Return (x, y) of the center of cell containing provided text 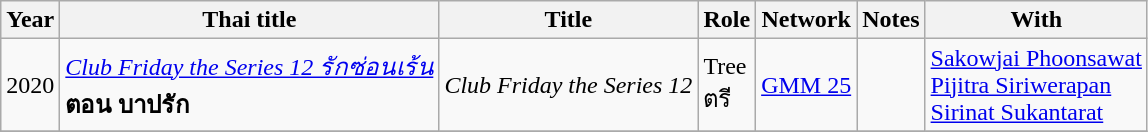
Club Friday the Series 12 (568, 85)
With (1036, 20)
Network (806, 20)
Role (727, 20)
2020 (30, 85)
Tree ตรี (727, 85)
GMM 25 (806, 85)
Title (568, 20)
Sakowjai Phoonsawat Pijitra Siriwerapan Sirinat Sukantarat (1036, 85)
Year (30, 20)
Thai title (250, 20)
Club Friday the Series 12 รักซ่อนเร้น ตอน บาปรัก (250, 85)
Notes (891, 20)
